Pinpoint the cell where the given text exists, returning its [x, y] midpoint coordinate. 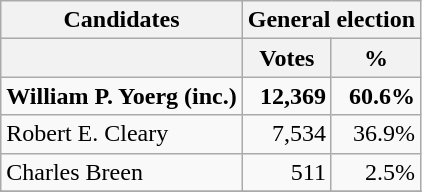
2.5% [376, 172]
Candidates [122, 20]
7,534 [286, 134]
36.9% [376, 134]
% [376, 58]
Charles Breen [122, 172]
William P. Yoerg (inc.) [122, 96]
511 [286, 172]
Robert E. Cleary [122, 134]
General election [331, 20]
12,369 [286, 96]
60.6% [376, 96]
Votes [286, 58]
